From the cell containing the given text, extract its center point as (x, y) coordinate. 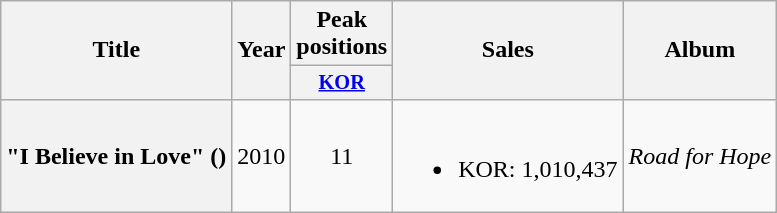
Year (262, 50)
KOR (342, 83)
2010 (262, 156)
11 (342, 156)
"I Believe in Love" () (116, 156)
Sales (508, 50)
Peak positions (342, 34)
Title (116, 50)
KOR: 1,010,437 (508, 156)
Road for Hope (700, 156)
Album (700, 50)
